Output the [X, Y] coordinate of the center of the cell containing the given text.  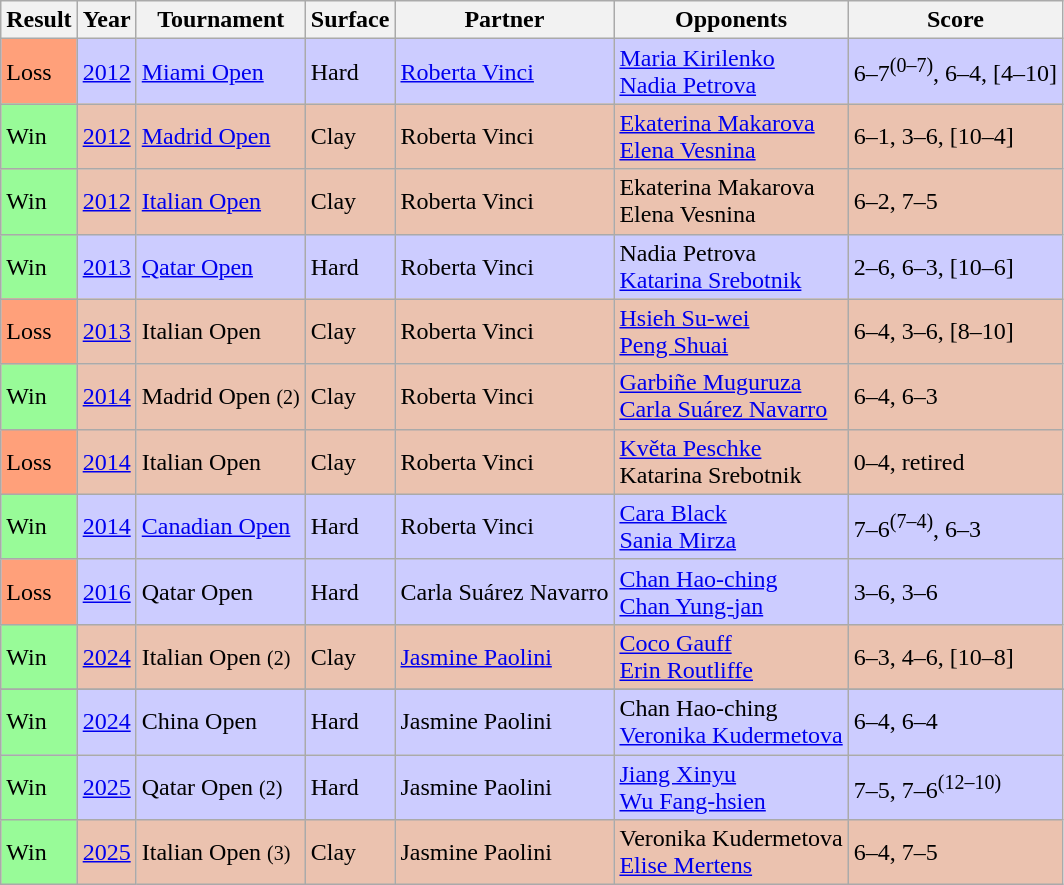
6–4, 3–6, [8–10] [955, 332]
Nadia Petrova Katarina Srebotnik [731, 266]
Canadian Open [220, 526]
Opponents [731, 20]
6–3, 4–6, [10–8] [955, 656]
6–7(0–7), 6–4, [4–10] [955, 72]
Italian Open (3) [220, 852]
2–6, 6–3, [10–6] [955, 266]
Carla Suárez Navarro [504, 592]
Italian Open (2) [220, 656]
Miami Open [220, 72]
Year [106, 20]
0–4, retired [955, 462]
Chan Hao-ching Chan Yung-jan [731, 592]
Result [39, 20]
Qatar Open (2) [220, 786]
Madrid Open (2) [220, 396]
Garbiñe Muguruza Carla Suárez Navarro [731, 396]
6–4, 6–3 [955, 396]
6–4, 6–4 [955, 722]
Hsieh Su-wei Peng Shuai [731, 332]
Maria Kirilenko Nadia Petrova [731, 72]
Veronika Kudermetova Elise Mertens [731, 852]
Cara Black Sania Mirza [731, 526]
Jiang Xinyu Wu Fang-hsien [731, 786]
Surface [350, 20]
7–6(7–4), 6–3 [955, 526]
Score [955, 20]
Tournament [220, 20]
6–4, 7–5 [955, 852]
China Open [220, 722]
6–2, 7–5 [955, 202]
2016 [106, 592]
Coco Gauff Erin Routliffe [731, 656]
7–5, 7–6(12–10) [955, 786]
Květa Peschke Katarina Srebotnik [731, 462]
Partner [504, 20]
3–6, 3–6 [955, 592]
Madrid Open [220, 136]
6–1, 3–6, [10–4] [955, 136]
Chan Hao-ching Veronika Kudermetova [731, 722]
